Search for the cell housing the specified text and yield its (X, Y) center coordinate. 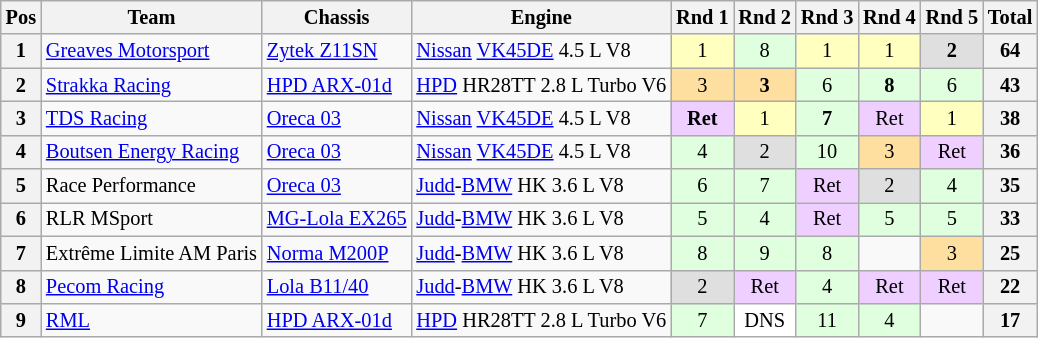
Boutsen Energy Racing (152, 152)
10 (827, 152)
RML (152, 320)
17 (1010, 320)
Engine (541, 17)
Rnd 3 (827, 17)
33 (1010, 219)
Team (152, 17)
Rnd 2 (765, 17)
64 (1010, 51)
43 (1010, 85)
11 (827, 320)
Norma M200P (337, 253)
Strakka Racing (152, 85)
Extrême Limite AM Paris (152, 253)
Race Performance (152, 186)
Chassis (337, 17)
RLR MSport (152, 219)
Pecom Racing (152, 287)
DNS (765, 320)
36 (1010, 152)
TDS Racing (152, 118)
Rnd 4 (889, 17)
Lola B11/40 (337, 287)
Greaves Motorsport (152, 51)
25 (1010, 253)
38 (1010, 118)
Pos (21, 17)
22 (1010, 287)
MG-Lola EX265 (337, 219)
Rnd 5 (952, 17)
Rnd 1 (702, 17)
35 (1010, 186)
Zytek Z11SN (337, 51)
Total (1010, 17)
